Provide the [X, Y] coordinate of the cell's center where the given text is located.  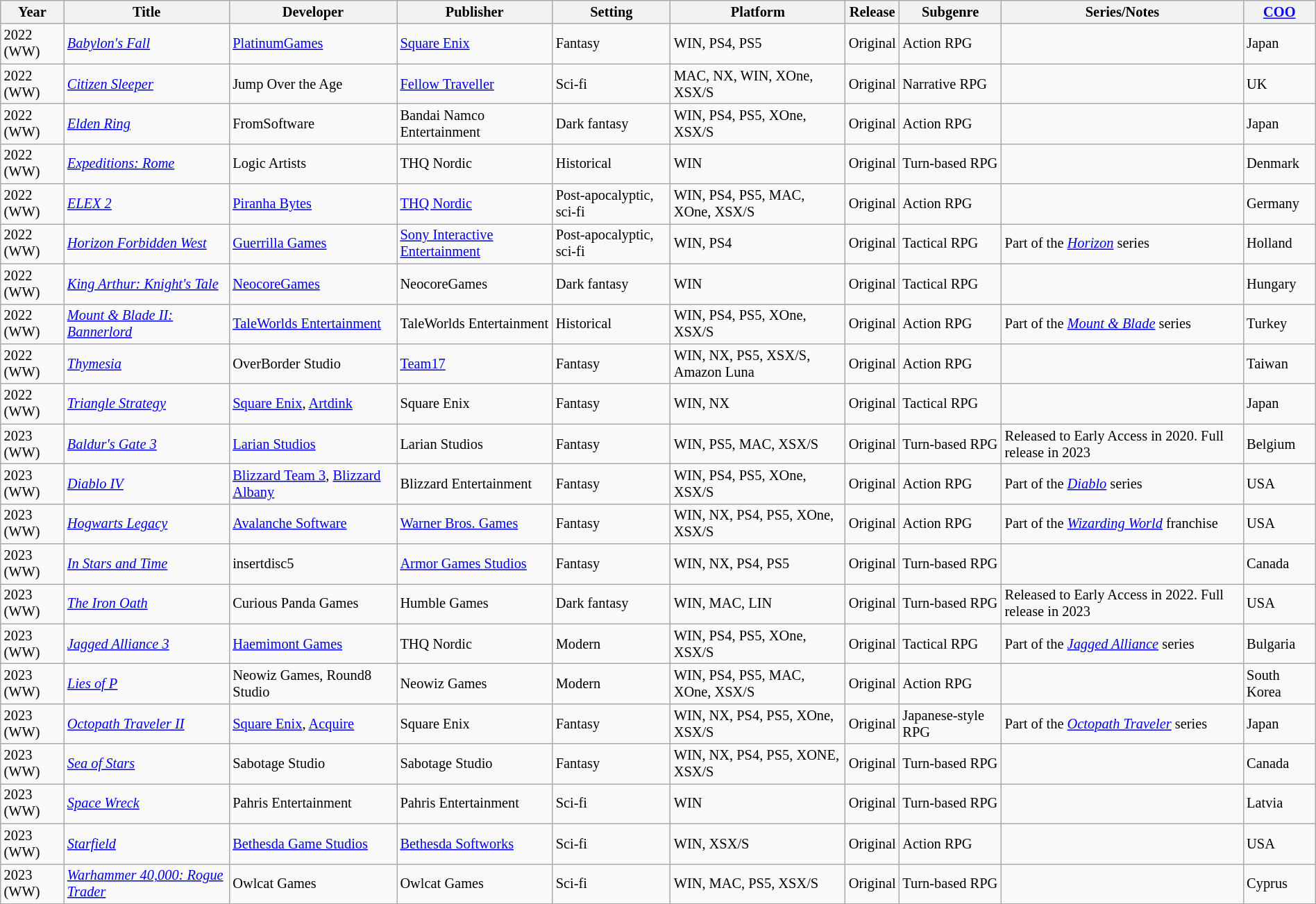
Series/Notes [1123, 12]
Part of the Mount & Blade series [1123, 324]
Logic Artists [312, 164]
Avalanche Software [312, 524]
South Korea [1279, 683]
Jump Over the Age [312, 84]
Latvia [1279, 803]
MAC, NX, WIN, XOne, XSX/S [758, 84]
WIN, MAC, LIN [758, 604]
Release [872, 12]
Elden Ring [146, 123]
Curious Panda Games [312, 604]
King Arthur: Knight's Tale [146, 284]
Platform [758, 12]
Octopath Traveler II [146, 724]
Taiwan [1279, 364]
Armor Games Studios [475, 564]
Piranha Bytes [312, 204]
UK [1279, 84]
Guerrilla Games [312, 244]
Baldur's Gate 3 [146, 444]
Sea of Stars [146, 764]
Sony Interactive Entertainment [475, 244]
Blizzard Entertainment [475, 484]
Holland [1279, 244]
Hungary [1279, 284]
Title [146, 12]
Jagged Alliance 3 [146, 644]
Publisher [475, 12]
Bulgaria [1279, 644]
Citizen Sleeper [146, 84]
Thymesia [146, 364]
Part of the Octopath Traveler series [1123, 724]
Mount & Blade II: Bannerlord [146, 324]
Released to Early Access in 2022. Full release in 2023 [1123, 604]
Hogwarts Legacy [146, 524]
Part of the Diablo series [1123, 484]
Lies of P [146, 683]
Square Enix, Acquire [312, 724]
Square Enix, Artdink [312, 404]
Team17 [475, 364]
Germany [1279, 204]
Turkey [1279, 324]
In Stars and Time [146, 564]
WIN, PS4, PS5 [758, 44]
Denmark [1279, 164]
Humble Games [475, 604]
Starfield [146, 844]
WIN, NX, PS4, PS5, XONE, XSX/S [758, 764]
Fellow Traveller [475, 84]
WIN, NX [758, 404]
PlatinumGames [312, 44]
Cyprus [1279, 884]
WIN, XSX/S [758, 844]
Setting [611, 12]
Haemimont Games [312, 644]
Released to Early Access in 2020. Full release in 2023 [1123, 444]
Triangle Strategy [146, 404]
Part of the Horizon series [1123, 244]
WIN, NX, PS5, XSX/S, Amazon Luna [758, 364]
The Iron Oath [146, 604]
ELEX 2 [146, 204]
Developer [312, 12]
FromSoftware [312, 123]
Belgium [1279, 444]
Bandai Namco Entertainment [475, 123]
Japanese-style RPG [950, 724]
Warhammer 40,000: Rogue Trader [146, 884]
Part of the Wizarding World franchise [1123, 524]
Babylon's Fall [146, 44]
Space Wreck [146, 803]
Neowiz Games, Round8 Studio [312, 683]
Narrative RPG [950, 84]
Subgenre [950, 12]
Part of the Jagged Alliance series [1123, 644]
Year [32, 12]
Diablo IV [146, 484]
COO [1279, 12]
WIN, PS5, MAC, XSX/S [758, 444]
Bethesda Softworks [475, 844]
WIN, MAC, PS5, XSX/S [758, 884]
WIN, NX, PS4, PS5 [758, 564]
OverBorder Studio [312, 364]
insertdisc5 [312, 564]
Horizon Forbidden West [146, 244]
Bethesda Game Studios [312, 844]
Expeditions: Rome [146, 164]
WIN, PS4 [758, 244]
Neowiz Games [475, 683]
Warner Bros. Games [475, 524]
Blizzard Team 3, Blizzard Albany [312, 484]
